Output the (x, y) coordinate of the center of the cell containing the given text.  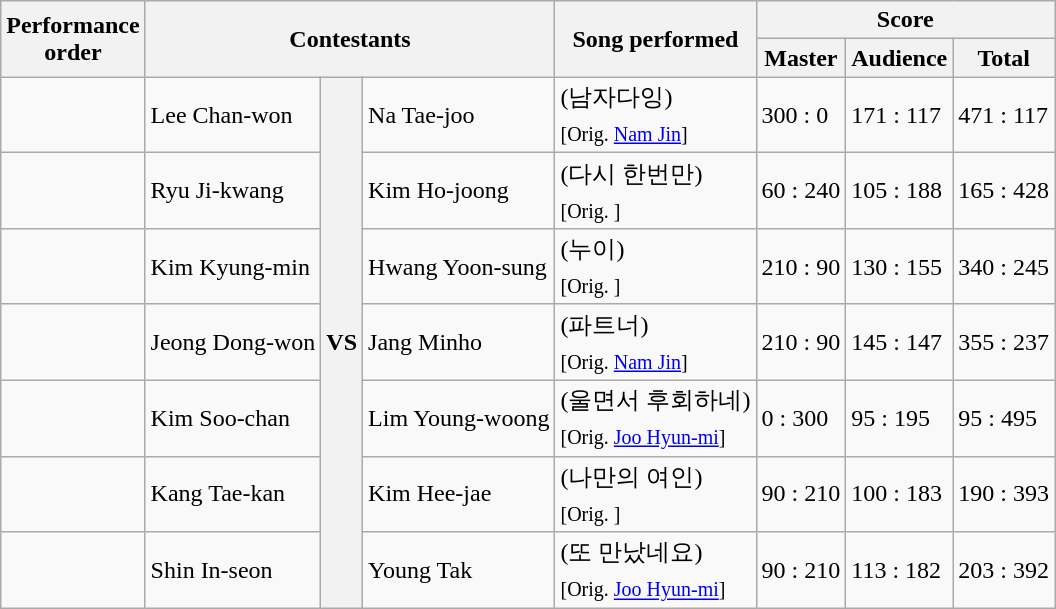
340 : 245 (1004, 267)
(누이)[Orig. ] (656, 267)
Performanceorder (73, 39)
(다시 한번만)[Orig. ] (656, 191)
Young Tak (459, 570)
(남자다잉)[Orig. Nam Jin] (656, 115)
Lim Young-woong (459, 418)
Shin In-seon (233, 570)
145 : 147 (900, 342)
VS (342, 342)
(파트너)[Orig. Nam Jin] (656, 342)
Lee Chan-won (233, 115)
Song performed (656, 39)
171 : 117 (900, 115)
Score (906, 20)
471 : 117 (1004, 115)
60 : 240 (801, 191)
165 : 428 (1004, 191)
Master (801, 58)
(나만의 여인)[Orig. ] (656, 494)
105 : 188 (900, 191)
100 : 183 (900, 494)
95 : 495 (1004, 418)
(또 만났네요)[Orig. Joo Hyun-mi] (656, 570)
Kim Hee-jae (459, 494)
Jeong Dong-won (233, 342)
(울면서 후회하네)[Orig. Joo Hyun-mi] (656, 418)
Ryu Ji-kwang (233, 191)
Na Tae-joo (459, 115)
355 : 237 (1004, 342)
0 : 300 (801, 418)
300 : 0 (801, 115)
Kim Ho-joong (459, 191)
Audience (900, 58)
Total (1004, 58)
Jang Minho (459, 342)
190 : 393 (1004, 494)
Kang Tae-kan (233, 494)
Contestants (350, 39)
Kim Soo-chan (233, 418)
113 : 182 (900, 570)
130 : 155 (900, 267)
95 : 195 (900, 418)
203 : 392 (1004, 570)
Kim Kyung-min (233, 267)
Hwang Yoon-sung (459, 267)
